For the text-containing cell, return its midpoint in (X, Y) coordinate format. 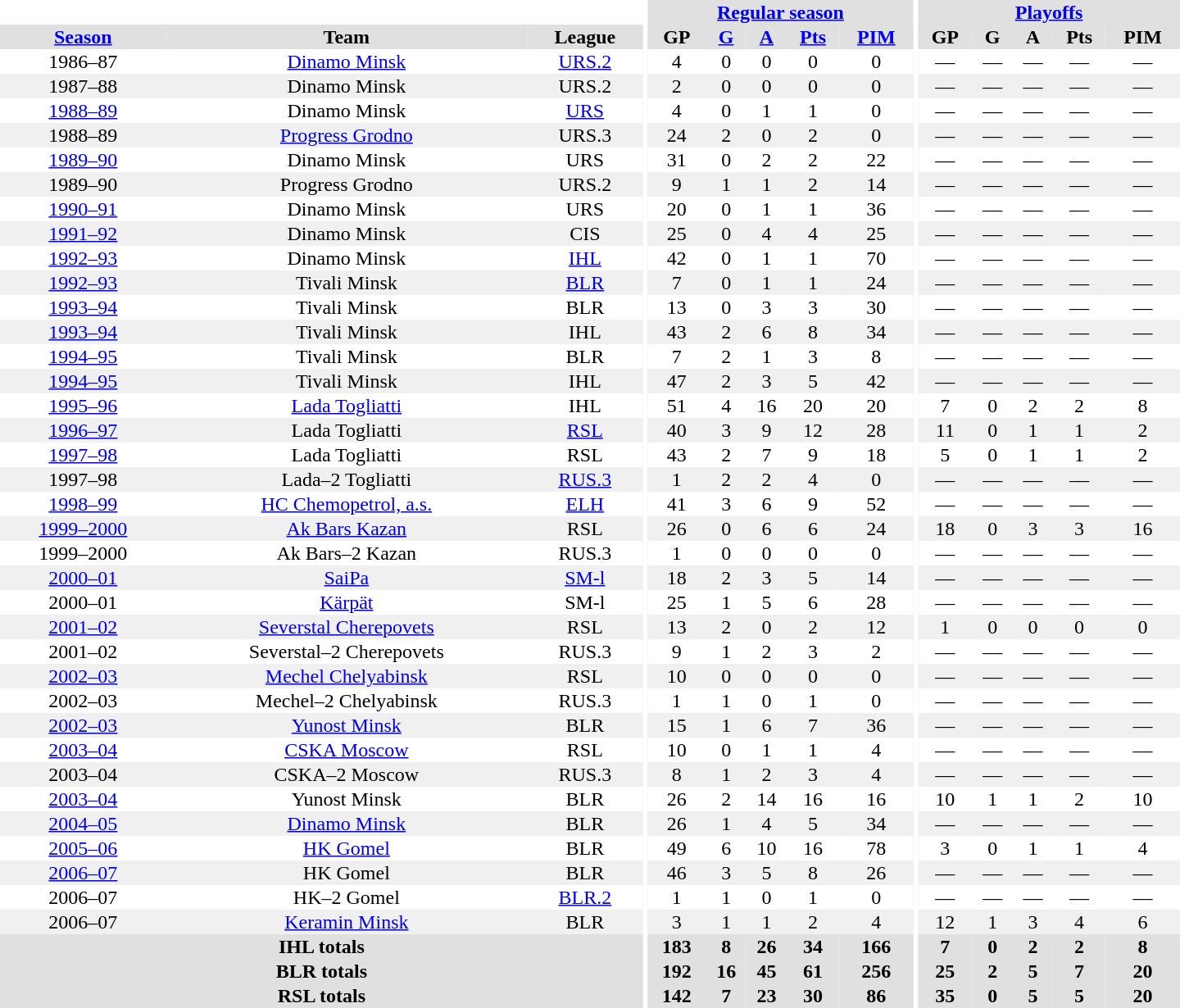
BLR totals (321, 971)
49 (677, 848)
45 (767, 971)
BLR.2 (585, 897)
Severstal Cherepovets (347, 627)
1995–96 (84, 406)
URS.3 (585, 135)
Team (347, 37)
1986–87 (84, 61)
23 (767, 996)
League (585, 37)
IHL totals (321, 947)
Mechel Chelyabinsk (347, 676)
31 (677, 160)
ELH (585, 504)
Playoffs (1049, 12)
1990–91 (84, 209)
166 (877, 947)
CSKA–2 Moscow (347, 774)
Severstal–2 Cherepovets (347, 652)
142 (677, 996)
CIS (585, 234)
HK–2 Gomel (347, 897)
78 (877, 848)
256 (877, 971)
2004–05 (84, 824)
CSKA Moscow (347, 750)
Kärpät (347, 602)
Lada–2 Togliatti (347, 479)
1998–99 (84, 504)
22 (877, 160)
Mechel–2 Chelyabinsk (347, 701)
HC Chemopetrol, a.s. (347, 504)
Ak Bars–2 Kazan (347, 553)
35 (945, 996)
1987–88 (84, 86)
47 (677, 381)
15 (677, 725)
51 (677, 406)
Keramin Minsk (347, 922)
1996–97 (84, 430)
SaiPa (347, 578)
40 (677, 430)
192 (677, 971)
Regular season (780, 12)
46 (677, 873)
52 (877, 504)
RSL totals (321, 996)
183 (677, 947)
70 (877, 258)
11 (945, 430)
61 (813, 971)
1991–92 (84, 234)
Ak Bars Kazan (347, 529)
86 (877, 996)
2005–06 (84, 848)
41 (677, 504)
Season (84, 37)
